Extract the (x, y) coordinate from the center of the cell holding the provided text.  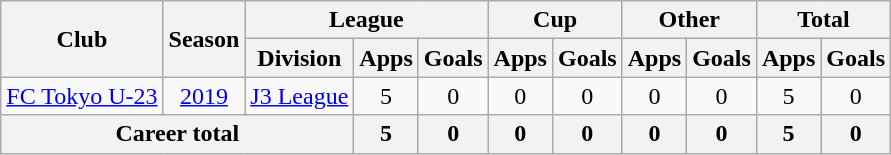
Cup (555, 20)
FC Tokyo U-23 (82, 96)
2019 (204, 96)
League (366, 20)
Season (204, 39)
Club (82, 39)
J3 League (300, 96)
Total (823, 20)
Division (300, 58)
Career total (178, 134)
Other (689, 20)
